Return (x, y) of the center of cell containing provided text 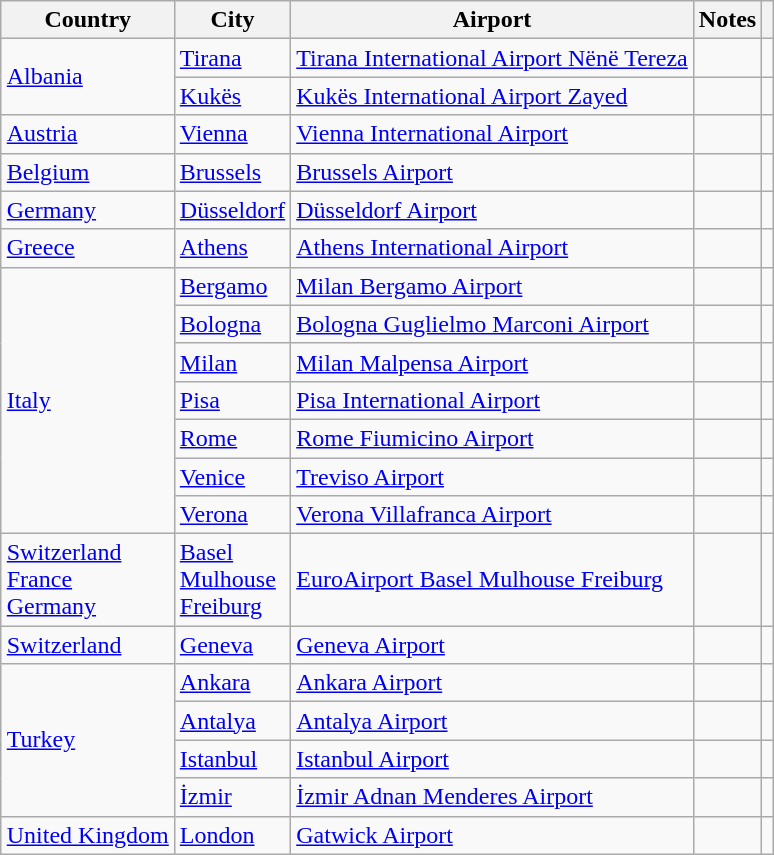
Geneva Airport (492, 645)
Verona Villafranca Airport (492, 515)
Antalya (232, 721)
Bergamo (232, 286)
London (232, 835)
Switzerland (88, 645)
Antalya Airport (492, 721)
Pisa (232, 400)
İzmir Adnan Menderes Airport (492, 797)
Greece (88, 248)
Bologna Guglielmo Marconi Airport (492, 324)
Pisa International Airport (492, 400)
Tirana International Airport Nënë Tereza (492, 58)
Italy (88, 400)
Rome Fiumicino Airport (492, 438)
Brussels (232, 172)
Istanbul Airport (492, 759)
Kukës (232, 96)
Milan Malpensa Airport (492, 362)
United Kingdom (88, 835)
Vienna International Airport (492, 134)
Ankara Airport (492, 683)
Athens International Airport (492, 248)
Belgium (88, 172)
EuroAirport Basel Mulhouse Freiburg (492, 580)
Bologna (232, 324)
Istanbul (232, 759)
Kukës International Airport Zayed (492, 96)
İzmir (232, 797)
Austria (88, 134)
BaselMulhouseFreiburg (232, 580)
Treviso Airport (492, 477)
Verona (232, 515)
Brussels Airport (492, 172)
City (232, 20)
Athens (232, 248)
Country (88, 20)
Gatwick Airport (492, 835)
Ankara (232, 683)
Vienna (232, 134)
Airport (492, 20)
Tirana (232, 58)
Milan (232, 362)
Geneva (232, 645)
Rome (232, 438)
Albania (88, 77)
Milan Bergamo Airport (492, 286)
Germany (88, 210)
Turkey (88, 740)
Düsseldorf Airport (492, 210)
Venice (232, 477)
Düsseldorf (232, 210)
Notes (727, 20)
SwitzerlandFranceGermany (88, 580)
